Return [x, y] of the center of cell containing provided text 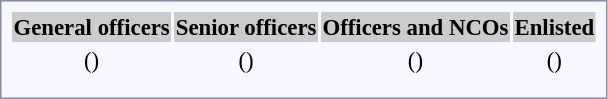
Officers and NCOs [416, 27]
Senior officers [246, 27]
Enlisted [554, 27]
General officers [92, 27]
